Identify which cell holds the provided text, then report its [x, y] central coordinate. 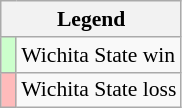
Legend [92, 19]
Wichita State win [98, 55]
Wichita State loss [98, 90]
